Identify which cell holds the provided text, then report its (x, y) central coordinate. 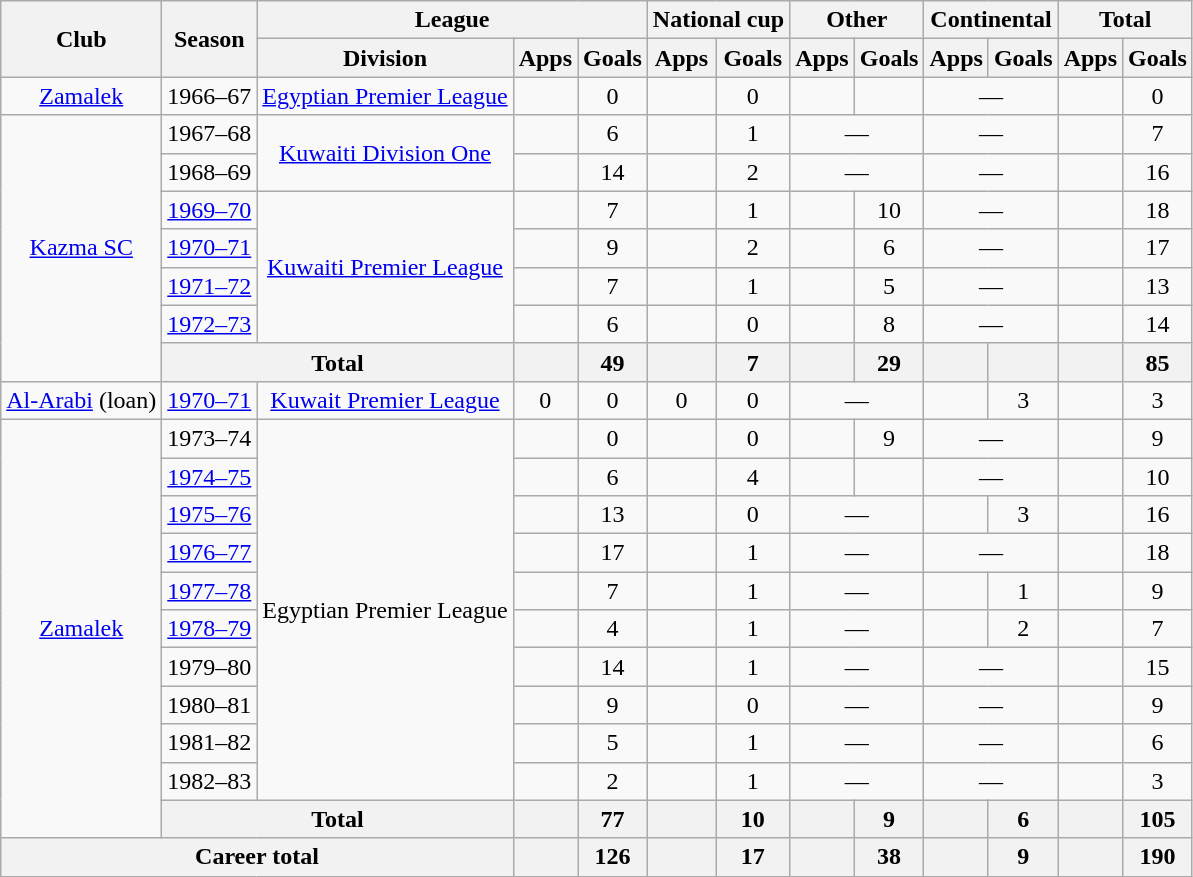
1972–73 (210, 324)
1980–81 (210, 705)
77 (613, 819)
Division (385, 58)
Kuwaiti Premier League (385, 267)
1977–78 (210, 591)
190 (1158, 857)
85 (1158, 362)
1982–83 (210, 781)
Kuwait Premier League (385, 400)
Kuwaiti Division One (385, 153)
29 (889, 362)
1968–69 (210, 172)
Other (857, 20)
Club (82, 39)
1981–82 (210, 743)
1974–75 (210, 477)
1978–79 (210, 629)
38 (889, 857)
League (452, 20)
1979–80 (210, 667)
15 (1158, 667)
126 (613, 857)
Kazma SC (82, 248)
1966–67 (210, 96)
49 (613, 362)
Career total (257, 857)
1975–76 (210, 515)
Continental (991, 20)
1967–68 (210, 134)
1976–77 (210, 553)
8 (889, 324)
1971–72 (210, 286)
105 (1158, 819)
Season (210, 39)
1969–70 (210, 210)
Al-Arabi (loan) (82, 400)
National cup (718, 20)
1973–74 (210, 438)
